Pinpoint the cell where the given text exists, returning its [X, Y] midpoint coordinate. 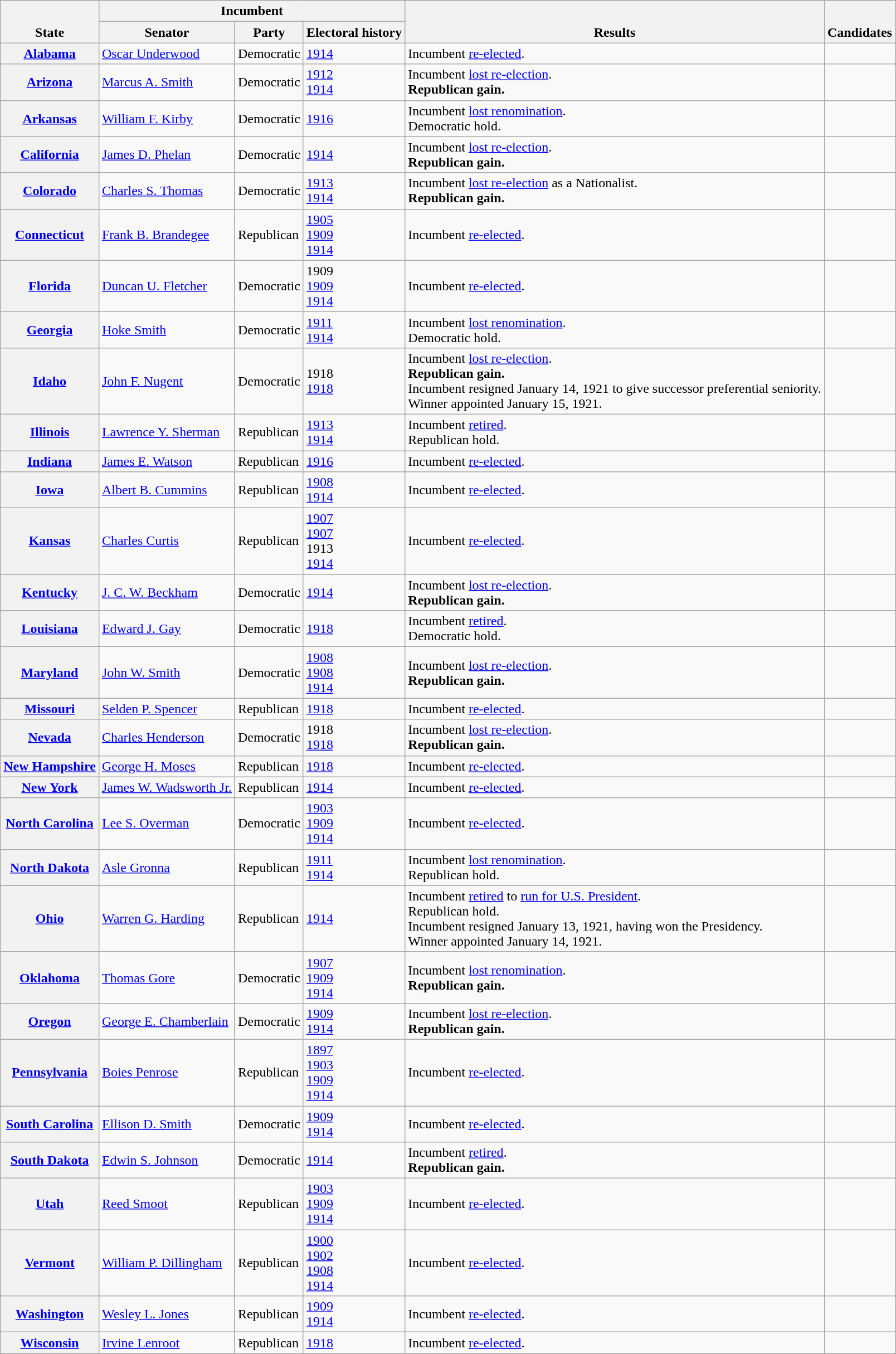
James W. Wadsworth Jr. [167, 787]
Ohio [50, 918]
Charles S. Thomas [167, 191]
Incumbent lost renomination.Republican hold. [615, 867]
Maryland [50, 673]
Louisiana [50, 629]
Lawrence Y. Sherman [167, 432]
James E. Watson [167, 461]
Arkansas [50, 118]
Thomas Gore [167, 977]
Lee S. Overman [167, 824]
1897190319091914 [354, 1072]
New York [50, 787]
Nevada [50, 738]
George E. Chamberlain [167, 1021]
Kansas [50, 542]
Washington [50, 1314]
J. C. W. Beckham [167, 593]
Incumbent lost re-election as a Nationalist.Republican gain. [615, 191]
Charles Curtis [167, 542]
Kentucky [50, 593]
Missouri [50, 709]
Oscar Underwood [167, 53]
1908 19081914 [354, 673]
Charles Henderson [167, 738]
Duncan U. Fletcher [167, 286]
Indiana [50, 461]
John F. Nugent [167, 381]
1907 19091914 [354, 977]
Results [615, 22]
Pennsylvania [50, 1072]
1905 19091914 [354, 235]
Oklahoma [50, 977]
1900 190219081914 [354, 1263]
Iowa [50, 490]
Alabama [50, 53]
1908 1914 [354, 490]
Boies Penrose [167, 1072]
Wesley L. Jones [167, 1314]
North Carolina [50, 824]
Vermont [50, 1263]
Hoke Smith [167, 330]
Frank B. Brandegee [167, 235]
Idaho [50, 381]
Oregon [50, 1021]
Marcus A. Smith [167, 82]
Incumbent retired.Democratic hold. [615, 629]
Incumbent retired.Republican hold. [615, 432]
Colorado [50, 191]
Illinois [50, 432]
Candidates [859, 22]
Georgia [50, 330]
New Hampshire [50, 766]
James D. Phelan [167, 155]
Party [269, 32]
Wisconsin [50, 1343]
Albert B. Cummins [167, 490]
William F. Kirby [167, 118]
1912 1914 [354, 82]
1907 19071913 1914 [354, 542]
Ellison D. Smith [167, 1123]
North Dakota [50, 867]
Edwin S. Johnson [167, 1160]
South Dakota [50, 1160]
Florida [50, 286]
George H. Moses [167, 766]
Edward J. Gay [167, 629]
Incumbent retired.Republican gain. [615, 1160]
California [50, 155]
William P. Dillingham [167, 1263]
Warren G. Harding [167, 918]
Reed Smoot [167, 1204]
Incumbent lost renomination.Republican gain. [615, 977]
Electoral history [354, 32]
John W. Smith [167, 673]
South Carolina [50, 1123]
Connecticut [50, 235]
Irvine Lenroot [167, 1343]
Arizona [50, 82]
Selden P. Spencer [167, 709]
Senator [167, 32]
Incumbent [252, 11]
1909 1909 1914 [354, 286]
Utah [50, 1204]
State [50, 22]
Asle Gronna [167, 867]
